Find where the given text appears and provide that cell's center as [x, y] coordinate. 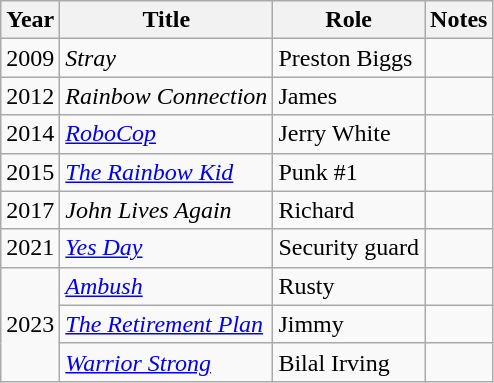
Year [30, 20]
Yes Day [166, 248]
Punk #1 [349, 172]
2017 [30, 210]
RoboCop [166, 134]
Notes [459, 20]
Jimmy [349, 324]
2023 [30, 324]
The Retirement Plan [166, 324]
Preston Biggs [349, 58]
Rusty [349, 286]
Security guard [349, 248]
Role [349, 20]
2009 [30, 58]
The Rainbow Kid [166, 172]
Rainbow Connection [166, 96]
James [349, 96]
Jerry White [349, 134]
Ambush [166, 286]
2012 [30, 96]
Stray [166, 58]
Bilal Irving [349, 362]
2015 [30, 172]
John Lives Again [166, 210]
2021 [30, 248]
Richard [349, 210]
Warrior Strong [166, 362]
Title [166, 20]
2014 [30, 134]
